From the cell containing the given text, extract its center point as [x, y] coordinate. 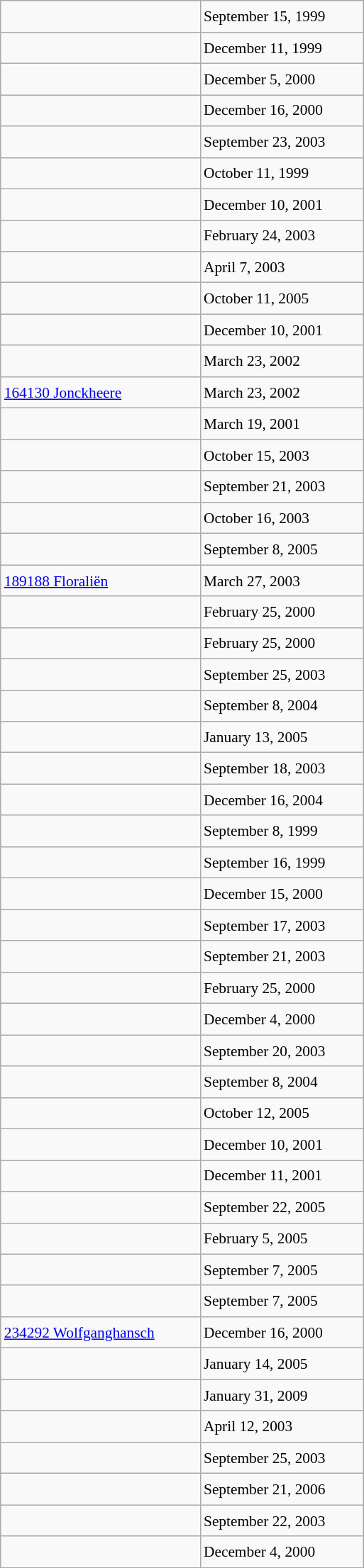
February 5, 2005 [282, 1238]
December 15, 2000 [282, 894]
September 8, 2005 [282, 549]
October 11, 1999 [282, 173]
October 12, 2005 [282, 1113]
January 13, 2005 [282, 737]
October 11, 2005 [282, 298]
234292 Wolfganghansch [101, 1333]
September 23, 2003 [282, 142]
164130 Jonckheere [101, 393]
February 24, 2003 [282, 236]
September 20, 2003 [282, 1051]
December 16, 2004 [282, 800]
April 7, 2003 [282, 267]
December 11, 1999 [282, 47]
September 21, 2006 [282, 1489]
September 16, 1999 [282, 863]
December 5, 2000 [282, 79]
September 22, 2003 [282, 1521]
March 27, 2003 [282, 581]
October 15, 2003 [282, 455]
March 19, 2001 [282, 424]
September 18, 2003 [282, 768]
October 16, 2003 [282, 517]
January 14, 2005 [282, 1364]
January 31, 2009 [282, 1395]
September 15, 1999 [282, 16]
September 17, 2003 [282, 925]
September 22, 2005 [282, 1207]
September 8, 1999 [282, 831]
December 11, 2001 [282, 1176]
189188 Floraliën [101, 581]
April 12, 2003 [282, 1426]
